Identify which cell holds the provided text, then report its (X, Y) central coordinate. 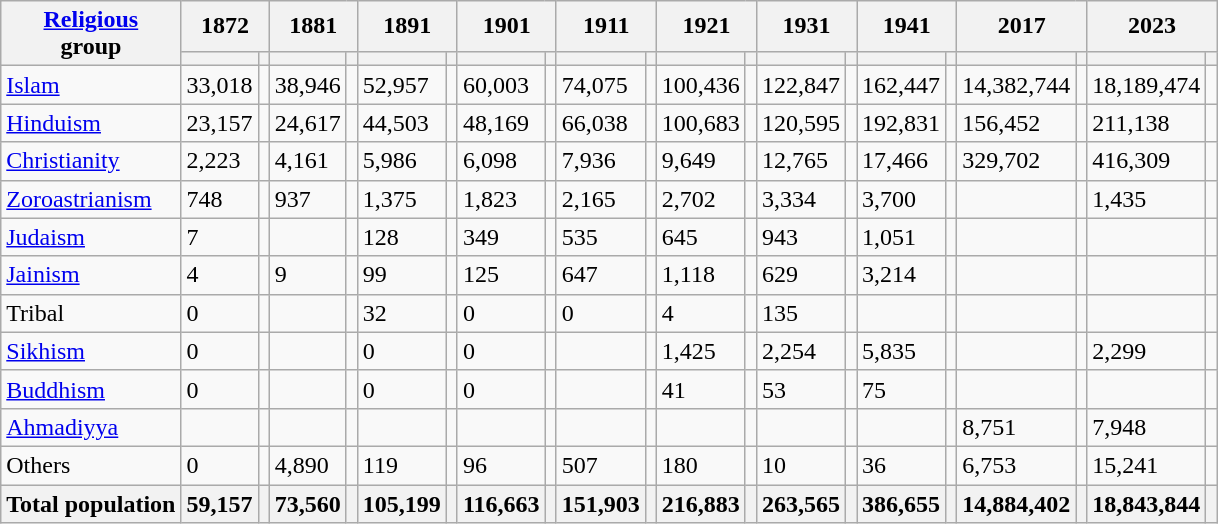
943 (800, 237)
Judaism (91, 237)
14,884,402 (1016, 503)
386,655 (902, 503)
100,436 (700, 85)
1901 (506, 26)
Tribal (91, 313)
17,466 (902, 161)
96 (501, 465)
Others (91, 465)
Islam (91, 85)
2,254 (800, 351)
128 (402, 237)
1,823 (501, 199)
6,753 (1016, 465)
122,847 (800, 85)
53 (800, 389)
36 (902, 465)
125 (501, 275)
535 (600, 237)
647 (600, 275)
66,038 (600, 123)
151,903 (600, 503)
645 (700, 237)
3,700 (902, 199)
105,199 (402, 503)
7,936 (600, 161)
1,118 (700, 275)
4,161 (308, 161)
5,835 (902, 351)
937 (308, 199)
52,957 (402, 85)
748 (220, 199)
5,986 (402, 161)
Jainism (91, 275)
349 (501, 237)
120,595 (800, 123)
6,098 (501, 161)
32 (402, 313)
Religiousgroup (91, 34)
24,617 (308, 123)
162,447 (902, 85)
Christianity (91, 161)
629 (800, 275)
1921 (706, 26)
73,560 (308, 503)
Sikhism (91, 351)
59,157 (220, 503)
4,890 (308, 465)
119 (402, 465)
1,435 (1146, 199)
8,751 (1016, 427)
2023 (1152, 26)
18,189,474 (1146, 85)
99 (402, 275)
Zoroastrianism (91, 199)
1,375 (402, 199)
15,241 (1146, 465)
9 (308, 275)
Buddhism (91, 389)
3,334 (800, 199)
44,503 (402, 123)
216,883 (700, 503)
416,309 (1146, 161)
1941 (907, 26)
Ahmadiyya (91, 427)
2,702 (700, 199)
211,138 (1146, 123)
10 (800, 465)
1,051 (902, 237)
263,565 (800, 503)
3,214 (902, 275)
1872 (225, 26)
23,157 (220, 123)
2017 (1022, 26)
Hinduism (91, 123)
38,946 (308, 85)
1911 (606, 26)
75 (902, 389)
1881 (313, 26)
1,425 (700, 351)
1931 (806, 26)
180 (700, 465)
33,018 (220, 85)
74,075 (600, 85)
329,702 (1016, 161)
507 (600, 465)
9,649 (700, 161)
100,683 (700, 123)
14,382,744 (1016, 85)
2,299 (1146, 351)
7 (220, 237)
12,765 (800, 161)
Total population (91, 503)
60,003 (501, 85)
116,663 (501, 503)
135 (800, 313)
1891 (407, 26)
2,165 (600, 199)
48,169 (501, 123)
41 (700, 389)
192,831 (902, 123)
2,223 (220, 161)
18,843,844 (1146, 503)
7,948 (1146, 427)
156,452 (1016, 123)
